From the cell containing the given text, extract its center point as [x, y] coordinate. 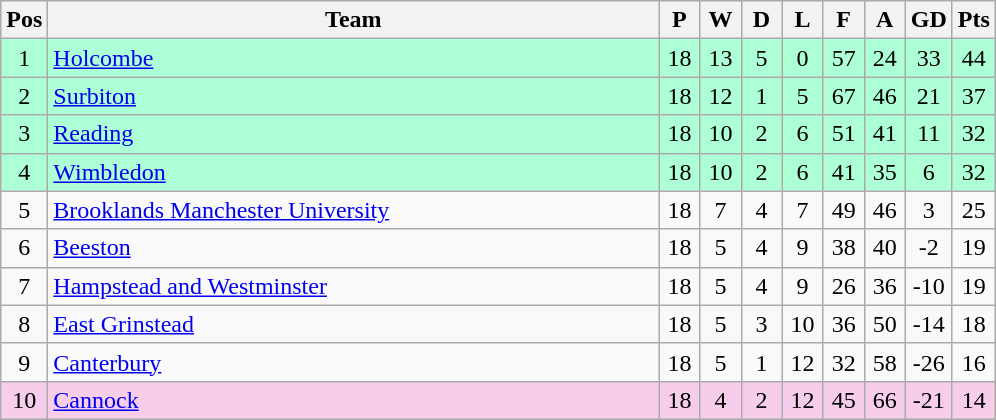
24 [884, 58]
-26 [928, 362]
38 [844, 248]
Team [354, 20]
45 [844, 400]
58 [884, 362]
50 [884, 324]
21 [928, 96]
37 [974, 96]
16 [974, 362]
25 [974, 210]
Wimbledon [354, 172]
P [680, 20]
-14 [928, 324]
14 [974, 400]
D [762, 20]
F [844, 20]
Hampstead and Westminster [354, 286]
GD [928, 20]
L [802, 20]
W [720, 20]
Cannock [354, 400]
East Grinstead [354, 324]
40 [884, 248]
-10 [928, 286]
57 [844, 58]
44 [974, 58]
A [884, 20]
33 [928, 58]
Pos [24, 20]
66 [884, 400]
Holcombe [354, 58]
8 [24, 324]
49 [844, 210]
Canterbury [354, 362]
67 [844, 96]
51 [844, 134]
-21 [928, 400]
Pts [974, 20]
13 [720, 58]
Reading [354, 134]
0 [802, 58]
Brooklands Manchester University [354, 210]
Beeston [354, 248]
-2 [928, 248]
26 [844, 286]
35 [884, 172]
Surbiton [354, 96]
11 [928, 134]
